Scan for the cell matching the given text and deliver its [X, Y] coordinate at center. 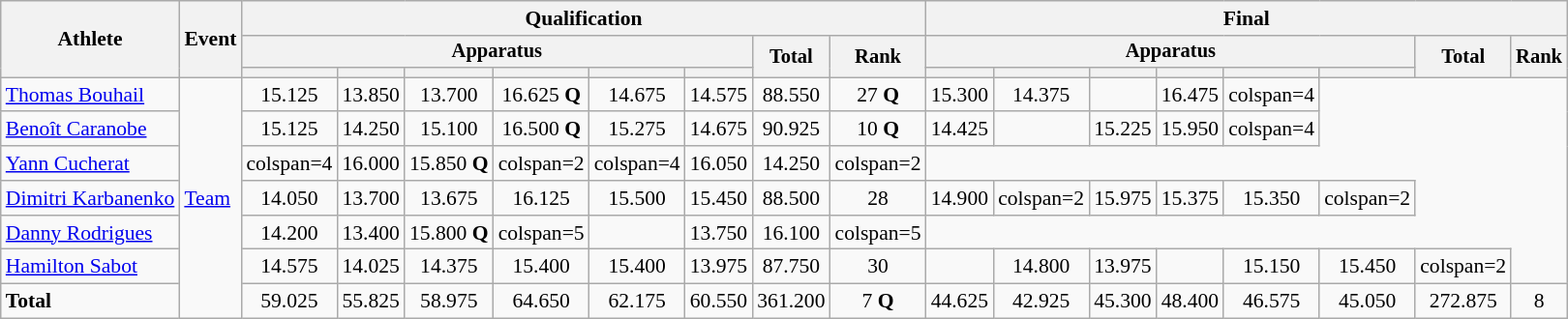
15.300 [960, 95]
8 [1539, 302]
Yann Cucherat [91, 163]
27 Q [879, 95]
58.975 [449, 302]
46.575 [1272, 302]
14.025 [370, 267]
15.150 [1272, 267]
16.125 [542, 198]
64.650 [542, 302]
88.550 [791, 95]
30 [879, 267]
15.350 [1272, 198]
15.800 Q [449, 233]
Athlete [91, 39]
55.825 [370, 302]
13.850 [370, 95]
42.925 [1041, 302]
45.050 [1367, 302]
15.850 Q [449, 163]
Benoît Caranobe [91, 130]
15.500 [637, 198]
14.900 [960, 198]
15.975 [1123, 198]
90.925 [791, 130]
14.425 [960, 130]
88.500 [791, 198]
Final [1247, 18]
15.100 [449, 130]
Hamilton Sabot [91, 267]
16.475 [1191, 95]
13.750 [718, 233]
16.500 Q [542, 130]
15.225 [1123, 130]
15.275 [637, 130]
16.100 [791, 233]
361.200 [791, 302]
Thomas Bouhail [91, 95]
272.875 [1463, 302]
87.750 [791, 267]
45.300 [1123, 302]
16.000 [370, 163]
16.625 Q [542, 95]
14.050 [288, 198]
14.800 [1041, 267]
7 Q [879, 302]
48.400 [1191, 302]
10 Q [879, 130]
15.375 [1191, 198]
Danny Rodrigues [91, 233]
62.175 [637, 302]
Qualification [583, 18]
28 [879, 198]
60.550 [718, 302]
13.675 [449, 198]
14.200 [288, 233]
13.400 [370, 233]
Event [210, 39]
15.950 [1191, 130]
44.625 [960, 302]
Dimitri Karbanenko [91, 198]
16.050 [718, 163]
59.025 [288, 302]
Team [210, 197]
